Capture the cell that displays the provided text and extract its [X, Y] central coordinate. 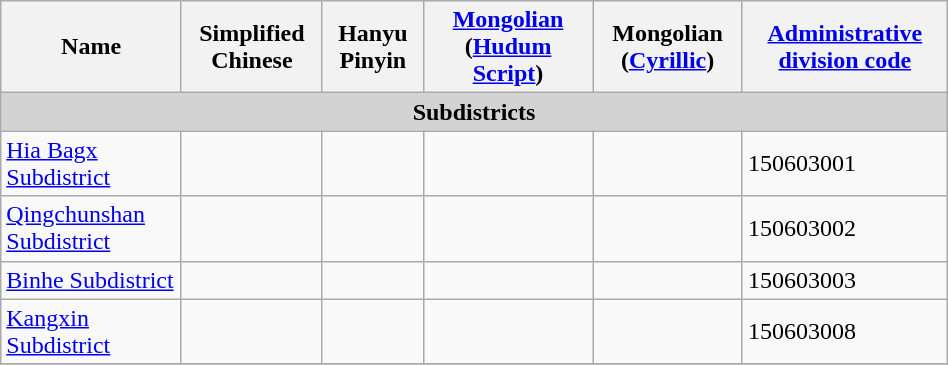
Hanyu Pinyin [372, 47]
Hia Bagx Subdistrict [92, 164]
Name [92, 47]
Mongolian (Hudum Script) [508, 47]
150603002 [844, 228]
150603001 [844, 164]
Administrative division code [844, 47]
Binhe Subdistrict [92, 280]
150603003 [844, 280]
Simplified Chinese [252, 47]
Mongolian (Cyrillic) [668, 47]
Subdistricts [474, 112]
Kangxin Subdistrict [92, 332]
Qingchunshan Subdistrict [92, 228]
150603008 [844, 332]
